Extract the [x, y] coordinate from the center of the cell holding the provided text.  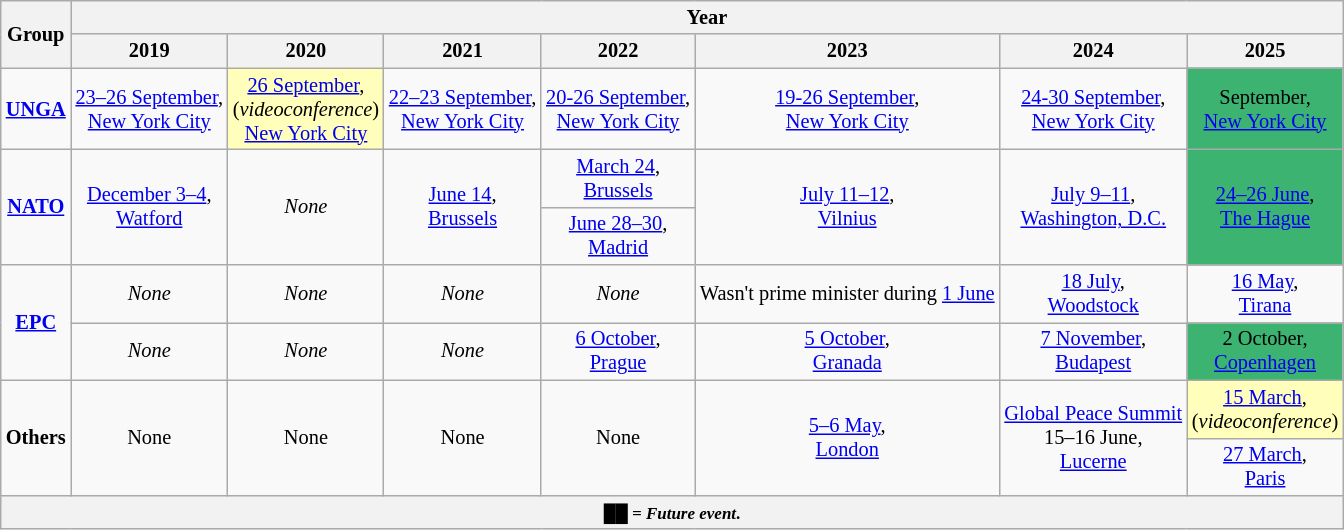
June 28–30, Madrid [618, 236]
Wasn't prime minister during 1 June [847, 294]
7 November, Budapest [1093, 351]
22–23 September, New York City [462, 109]
December 3–4, Watford [150, 206]
5 October, Granada [847, 351]
23–26 September, New York City [150, 109]
Group [36, 34]
16 May, Tirana [1265, 294]
2022 [618, 51]
September, New York City [1265, 109]
2025 [1265, 51]
24–26 June, The Hague [1265, 206]
July 11–12, Vilnius [847, 206]
NATO [36, 206]
5–6 May, London [847, 438]
2 October, Copenhagen [1265, 351]
UNGA [36, 109]
██ = Future event. [672, 512]
June 14, Brussels [462, 206]
2019 [150, 51]
March 24, Brussels [618, 178]
24-30 September, New York City [1093, 109]
6 October, Prague [618, 351]
2021 [462, 51]
27 March, Paris [1265, 467]
Year [707, 17]
18 July, Woodstock [1093, 294]
2024 [1093, 51]
Global Peace Summit15–16 June, Lucerne [1093, 438]
19-26 September, New York City [847, 109]
EPC [36, 322]
15 March,(videoconference) [1265, 409]
2023 [847, 51]
26 September,(videoconference) New York City [306, 109]
Others [36, 438]
2020 [306, 51]
July 9–11, Washington, D.C. [1093, 206]
20-26 September, New York City [618, 109]
